Return (x, y) of the center of cell containing provided text 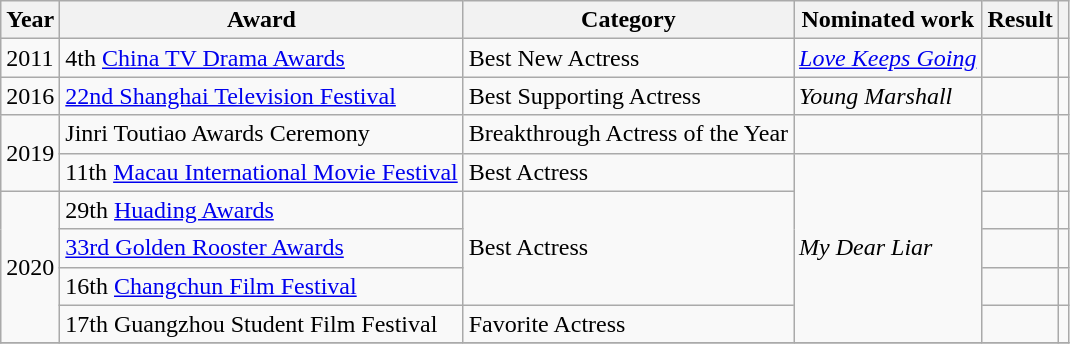
17th Guangzhou Student Film Festival (262, 324)
Favorite Actress (628, 324)
Nominated work (888, 20)
Award (262, 20)
29th Huading Awards (262, 210)
11th Macau International Movie Festival (262, 172)
4th China TV Drama Awards (262, 58)
Breakthrough Actress of the Year (628, 134)
Year (30, 20)
2019 (30, 153)
Result (1020, 20)
Love Keeps Going (888, 58)
2016 (30, 96)
2011 (30, 58)
Best Supporting Actress (628, 96)
Category (628, 20)
My Dear Liar (888, 248)
Jinri Toutiao Awards Ceremony (262, 134)
16th Changchun Film Festival (262, 286)
Best New Actress (628, 58)
Young Marshall (888, 96)
33rd Golden Rooster Awards (262, 248)
2020 (30, 267)
22nd Shanghai Television Festival (262, 96)
